Scan for the cell matching the given text and deliver its [x, y] coordinate at center. 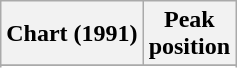
Peakposition [189, 34]
Chart (1991) [72, 34]
